Find where the given text appears and provide that cell's center as (X, Y) coordinate. 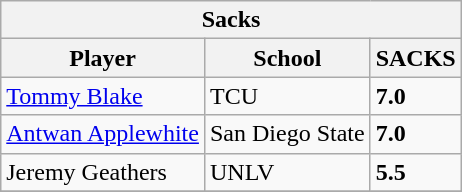
Jeremy Geathers (103, 172)
Antwan Applewhite (103, 134)
TCU (287, 96)
School (287, 58)
UNLV (287, 172)
Sacks (231, 20)
Player (103, 58)
SACKS (416, 58)
Tommy Blake (103, 96)
5.5 (416, 172)
San Diego State (287, 134)
